Return [x, y] of the center of cell containing provided text 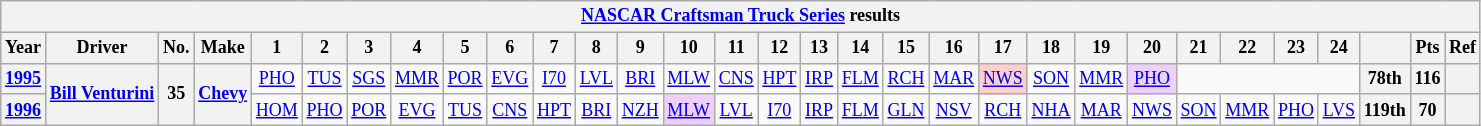
13 [820, 48]
LVS [1338, 110]
17 [1004, 48]
70 [1428, 110]
NZH [640, 110]
4 [418, 48]
8 [596, 48]
16 [954, 48]
11 [736, 48]
119th [1384, 110]
20 [1152, 48]
1995 [24, 78]
Ref [1463, 48]
14 [860, 48]
6 [510, 48]
7 [554, 48]
Chevy [223, 94]
Make [223, 48]
21 [1198, 48]
10 [688, 48]
19 [1102, 48]
1996 [24, 110]
24 [1338, 48]
18 [1051, 48]
3 [369, 48]
5 [465, 48]
NHA [1051, 110]
No. [176, 48]
Driver [102, 48]
Year [24, 48]
GLN [906, 110]
NSV [954, 110]
22 [1248, 48]
12 [780, 48]
116 [1428, 78]
1 [278, 48]
Bill Venturini [102, 94]
78th [1384, 78]
SGS [369, 78]
Pts [1428, 48]
23 [1296, 48]
9 [640, 48]
15 [906, 48]
2 [324, 48]
35 [176, 94]
HOM [278, 110]
NASCAR Craftsman Truck Series results [741, 16]
